Find where the given text appears and provide that cell's center as [x, y] coordinate. 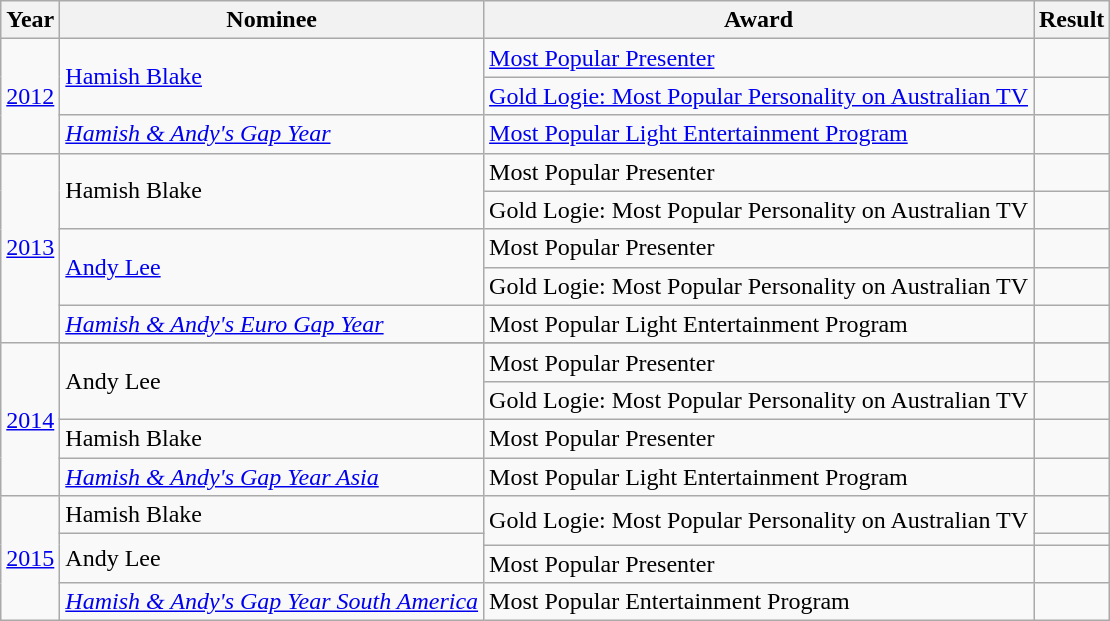
Nominee [272, 20]
Hamish & Andy's Gap Year South America [272, 602]
2015 [30, 558]
Hamish & Andy's Euro Gap Year [272, 324]
2014 [30, 419]
Result [1072, 20]
Hamish & Andy's Gap Year [272, 134]
Award [759, 20]
2012 [30, 96]
Hamish & Andy's Gap Year Asia [272, 477]
2013 [30, 248]
Most Popular Entertainment Program [759, 602]
Year [30, 20]
